Find where the given text appears and provide that cell's center as (X, Y) coordinate. 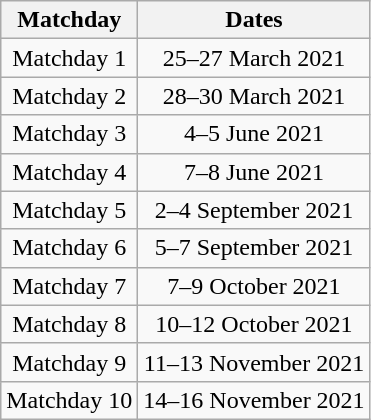
Matchday 4 (70, 172)
25–27 March 2021 (254, 58)
Matchday 9 (70, 362)
Matchday 8 (70, 324)
Matchday 7 (70, 286)
28–30 March 2021 (254, 96)
Matchday 5 (70, 210)
7–8 June 2021 (254, 172)
7–9 October 2021 (254, 286)
Dates (254, 20)
Matchday 10 (70, 400)
Matchday (70, 20)
Matchday 2 (70, 96)
Matchday 3 (70, 134)
10–12 October 2021 (254, 324)
2–4 September 2021 (254, 210)
4–5 June 2021 (254, 134)
5–7 September 2021 (254, 248)
Matchday 6 (70, 248)
14–16 November 2021 (254, 400)
Matchday 1 (70, 58)
11–13 November 2021 (254, 362)
